Extract the (x, y) coordinate from the center of the cell holding the provided text.  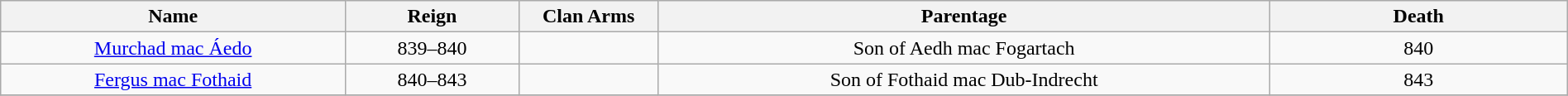
Parentage (964, 17)
Son of Aedh mac Fogartach (964, 48)
840–843 (433, 79)
Fergus mac Fothaid (174, 79)
Name (174, 17)
Son of Fothaid mac Dub-Indrecht (964, 79)
Death (1418, 17)
840 (1418, 48)
Clan Arms (589, 17)
Reign (433, 17)
Murchad mac Áedo (174, 48)
843 (1418, 79)
839–840 (433, 48)
